Output the [X, Y] coordinate of the center of the cell containing the given text.  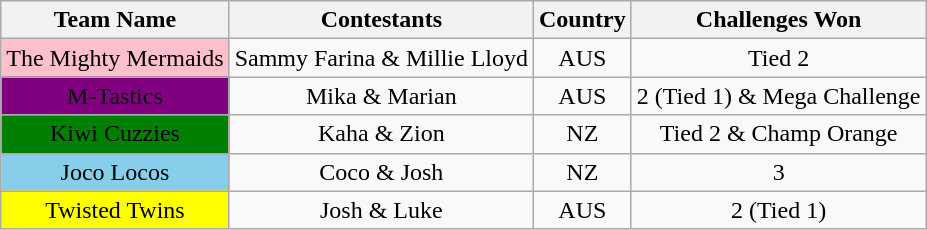
The Mighty Mermaids [115, 58]
Josh & Luke [381, 210]
Kiwi Cuzzies [115, 134]
Challenges Won [778, 20]
Team Name [115, 20]
Coco & Josh [381, 172]
Kaha & Zion [381, 134]
Tied 2 & Champ Orange [778, 134]
Joco Locos [115, 172]
Contestants [381, 20]
Country [583, 20]
Mika & Marian [381, 96]
2 (Tied 1) & Mega Challenge [778, 96]
2 (Tied 1) [778, 210]
Tied 2 [778, 58]
3 [778, 172]
Sammy Farina & Millie Lloyd [381, 58]
Twisted Twins [115, 210]
M-Tastics [115, 96]
